Determine the (X, Y) coordinate at the center of the cell enclosing the given text.  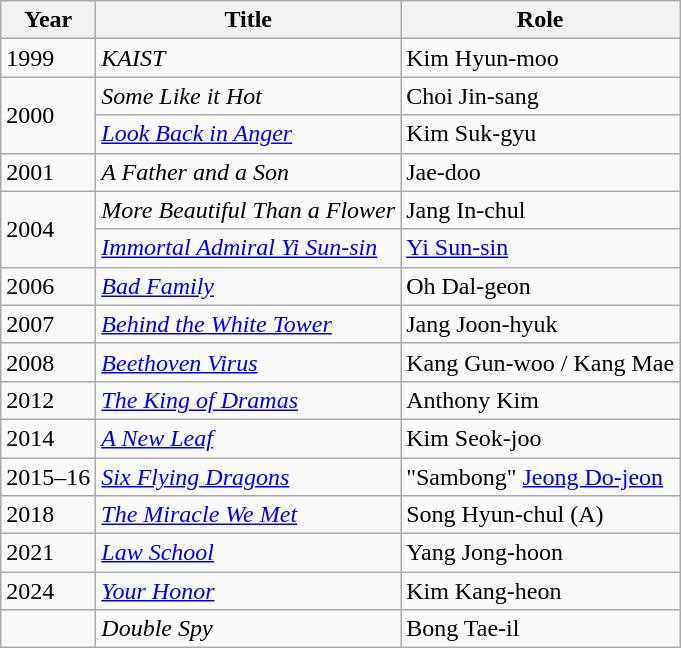
2014 (48, 438)
2006 (48, 286)
Double Spy (248, 629)
2007 (48, 324)
Kim Suk-gyu (540, 134)
More Beautiful Than a Flower (248, 210)
Jang In-chul (540, 210)
Beethoven Virus (248, 362)
"Sambong" Jeong Do-jeon (540, 477)
2004 (48, 229)
Kang Gun-woo / Kang Mae (540, 362)
Look Back in Anger (248, 134)
2012 (48, 400)
Bong Tae-il (540, 629)
2000 (48, 115)
Song Hyun-chul (A) (540, 515)
Yi Sun-sin (540, 248)
Oh Dal-geon (540, 286)
2021 (48, 553)
Behind the White Tower (248, 324)
A Father and a Son (248, 172)
A New Leaf (248, 438)
Yang Jong-hoon (540, 553)
Jae-doo (540, 172)
The Miracle We Met (248, 515)
Bad Family (248, 286)
Title (248, 20)
Some Like it Hot (248, 96)
Role (540, 20)
Law School (248, 553)
1999 (48, 58)
2001 (48, 172)
2015–16 (48, 477)
Immortal Admiral Yi Sun-sin (248, 248)
2008 (48, 362)
Choi Jin-sang (540, 96)
Year (48, 20)
KAIST (248, 58)
Jang Joon-hyuk (540, 324)
Kim Kang-heon (540, 591)
Anthony Kim (540, 400)
Kim Hyun-moo (540, 58)
Kim Seok-joo (540, 438)
2018 (48, 515)
2024 (48, 591)
Your Honor (248, 591)
Six Flying Dragons (248, 477)
The King of Dramas (248, 400)
